Provide the [x, y] coordinate of the cell's center where the given text is located.  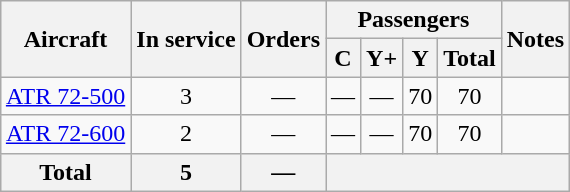
Y+ [382, 58]
Y [420, 58]
ATR 72-500 [65, 96]
5 [186, 172]
Orders [283, 39]
3 [186, 96]
ATR 72-600 [65, 134]
Passengers [414, 20]
C [344, 58]
Notes [535, 39]
2 [186, 134]
Aircraft [65, 39]
In service [186, 39]
